For the text-containing cell, return its midpoint in (x, y) coordinate format. 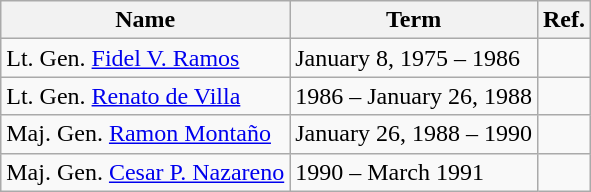
Lt. Gen. Fidel V. Ramos (146, 58)
Name (146, 20)
January 8, 1975 – 1986 (414, 58)
1986 – January 26, 1988 (414, 96)
January 26, 1988 – 1990 (414, 134)
Maj. Gen. Cesar P. Nazareno (146, 172)
Maj. Gen. Ramon Montaño (146, 134)
Lt. Gen. Renato de Villa (146, 96)
Term (414, 20)
Ref. (564, 20)
1990 – March 1991 (414, 172)
